Determine the (X, Y) coordinate at the center of the cell enclosing the given text.  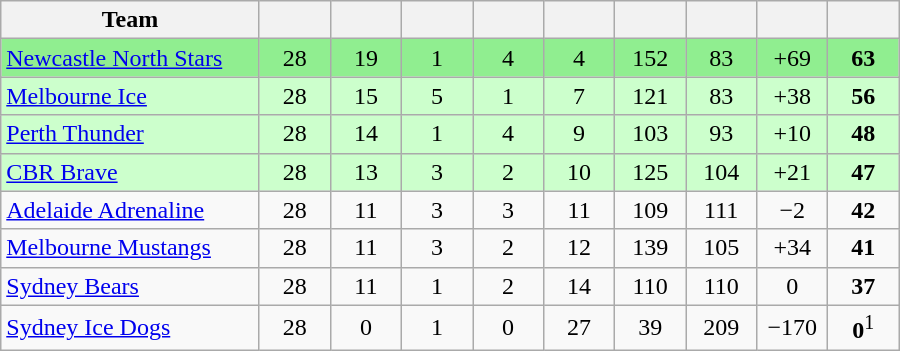
42 (864, 210)
152 (650, 58)
CBR Brave (130, 172)
111 (722, 210)
+69 (792, 58)
48 (864, 134)
103 (650, 134)
+21 (792, 172)
139 (650, 248)
Melbourne Mustangs (130, 248)
15 (366, 96)
+10 (792, 134)
41 (864, 248)
+34 (792, 248)
209 (722, 328)
9 (580, 134)
Newcastle North Stars (130, 58)
93 (722, 134)
10 (580, 172)
Sydney Ice Dogs (130, 328)
27 (580, 328)
125 (650, 172)
5 (436, 96)
Adelaide Adrenaline (130, 210)
Sydney Bears (130, 286)
−2 (792, 210)
37 (864, 286)
121 (650, 96)
109 (650, 210)
47 (864, 172)
−170 (792, 328)
Team (130, 20)
105 (722, 248)
19 (366, 58)
12 (580, 248)
63 (864, 58)
13 (366, 172)
01 (864, 328)
7 (580, 96)
Perth Thunder (130, 134)
39 (650, 328)
104 (722, 172)
56 (864, 96)
+38 (792, 96)
Melbourne Ice (130, 96)
